Detect which cell encompasses the target text, then output its (X, Y) center coordinate. 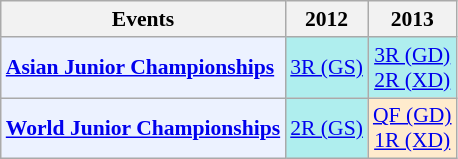
2013 (412, 19)
Asian Junior Championships (143, 68)
2012 (326, 19)
QF (GD)1R (XD) (412, 128)
2R (GS) (326, 128)
Events (143, 19)
3R (GS) (326, 68)
3R (GD)2R (XD) (412, 68)
World Junior Championships (143, 128)
